Output the (X, Y) coordinate of the center of the cell containing the given text.  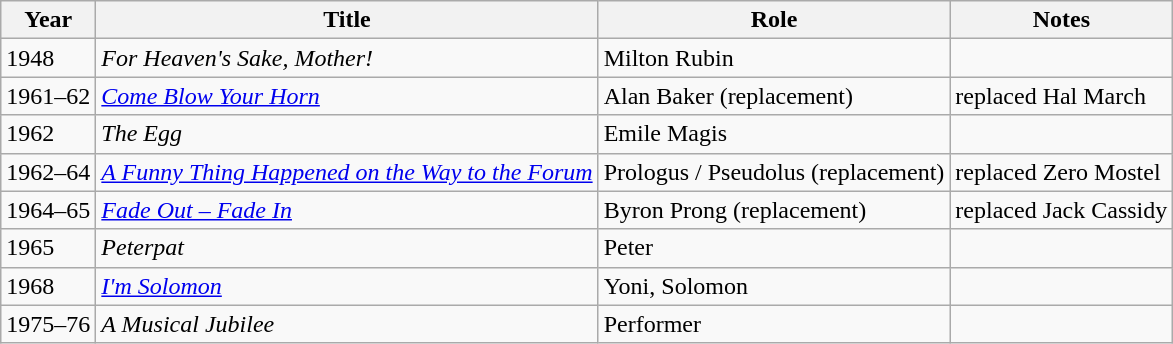
Role (774, 20)
Byron Prong (replacement) (774, 210)
Fade Out – Fade In (347, 210)
1964–65 (48, 210)
Year (48, 20)
replaced Hal March (1062, 96)
The Egg (347, 134)
replaced Zero Mostel (1062, 172)
1975–76 (48, 324)
Performer (774, 324)
1962 (48, 134)
Come Blow Your Horn (347, 96)
For Heaven's Sake, Mother! (347, 58)
Notes (1062, 20)
I'm Solomon (347, 286)
Emile Magis (774, 134)
Peterpat (347, 248)
replaced Jack Cassidy (1062, 210)
Title (347, 20)
1962–64 (48, 172)
1965 (48, 248)
1968 (48, 286)
Peter (774, 248)
A Funny Thing Happened on the Way to the Forum (347, 172)
A Musical Jubilee (347, 324)
Yoni, Solomon (774, 286)
Alan Baker (replacement) (774, 96)
Milton Rubin (774, 58)
Prologus / Pseudolus (replacement) (774, 172)
1948 (48, 58)
1961–62 (48, 96)
